Scan for the cell matching the given text and deliver its [x, y] coordinate at center. 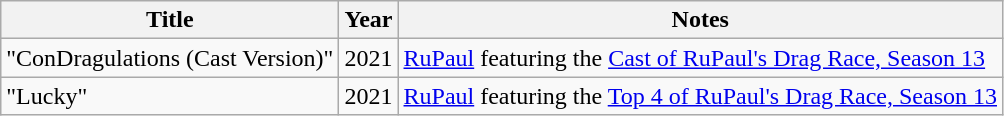
"Lucky" [170, 96]
Notes [700, 20]
Year [368, 20]
"ConDragulations (Cast Version)" [170, 58]
RuPaul featuring the Cast of RuPaul's Drag Race, Season 13 [700, 58]
Title [170, 20]
RuPaul featuring the Top 4 of RuPaul's Drag Race, Season 13 [700, 96]
